Identify which cell holds the provided text, then report its [X, Y] central coordinate. 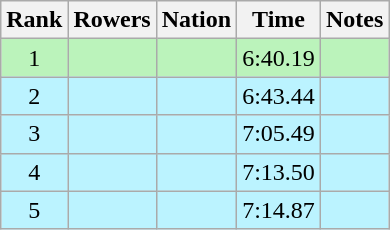
Rowers [112, 20]
3 [34, 134]
7:05.49 [279, 134]
6:43.44 [279, 96]
6:40.19 [279, 58]
2 [34, 96]
Time [279, 20]
Notes [354, 20]
1 [34, 58]
Rank [34, 20]
7:13.50 [279, 172]
7:14.87 [279, 210]
5 [34, 210]
4 [34, 172]
Nation [196, 20]
